Search for the cell housing the specified text and yield its [x, y] center coordinate. 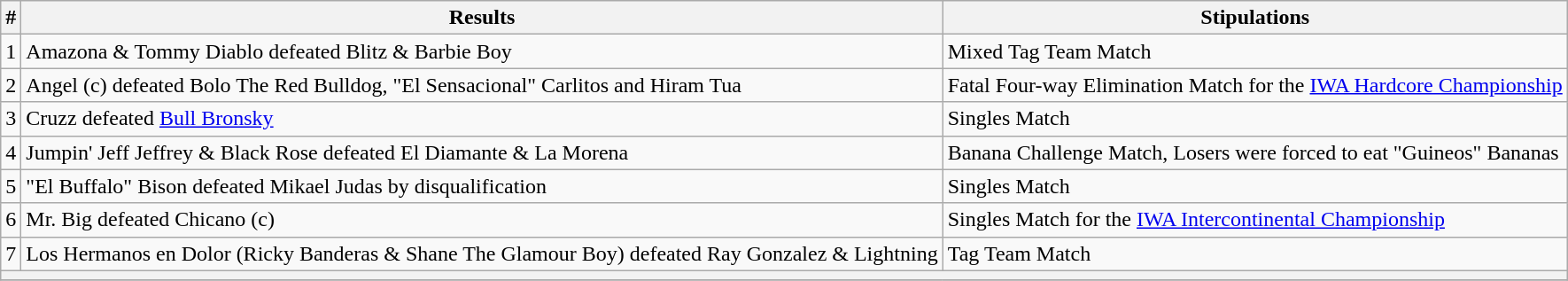
Mixed Tag Team Match [1254, 51]
Banana Challenge Match, Losers were forced to eat "Guineos" Bananas [1254, 152]
Los Hermanos en Dolor (Ricky Banderas & Shane The Glamour Boy) defeated Ray Gonzalez & Lightning [482, 254]
Results [482, 18]
1 [11, 51]
Mr. Big defeated Chicano (c) [482, 220]
4 [11, 152]
"El Buffalo" Bison defeated Mikael Judas by disqualification [482, 186]
Angel (c) defeated Bolo The Red Bulldog, "El Sensacional" Carlitos and Hiram Tua [482, 85]
3 [11, 119]
7 [11, 254]
Jumpin' Jeff Jeffrey & Black Rose defeated El Diamante & La Morena [482, 152]
2 [11, 85]
6 [11, 220]
Singles Match for the IWA Intercontinental Championship [1254, 220]
5 [11, 186]
Cruzz defeated Bull Bronsky [482, 119]
Stipulations [1254, 18]
Fatal Four-way Elimination Match for the IWA Hardcore Championship [1254, 85]
# [11, 18]
Amazona & Tommy Diablo defeated Blitz & Barbie Boy [482, 51]
Tag Team Match [1254, 254]
